Provide the [x, y] coordinate of the cell's center where the given text is located.  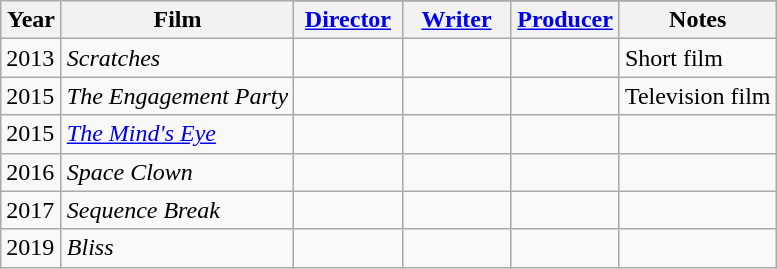
Scratches [177, 58]
Producer [566, 20]
The Mind's Eye [177, 134]
Film [177, 20]
Short film [698, 58]
2017 [32, 210]
2013 [32, 58]
The Engagement Party [177, 96]
Space Clown [177, 172]
Sequence Break [177, 210]
2019 [32, 248]
Notes [698, 20]
2016 [32, 172]
Year [32, 20]
Writer [456, 20]
Director [348, 20]
Television film [698, 96]
Bliss [177, 248]
